Output the [x, y] coordinate of the center of the cell containing the given text.  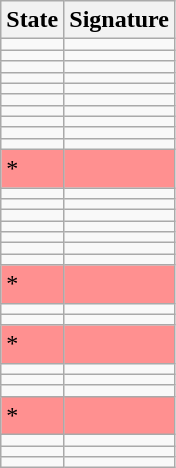
State [32, 20]
Signature [120, 20]
